Search for the cell housing the specified text and yield its (x, y) center coordinate. 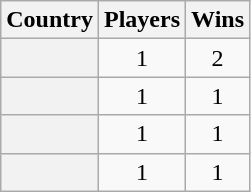
Players (142, 20)
Country (50, 20)
2 (218, 58)
Wins (218, 20)
